For the text-containing cell, return its midpoint in [x, y] coordinate format. 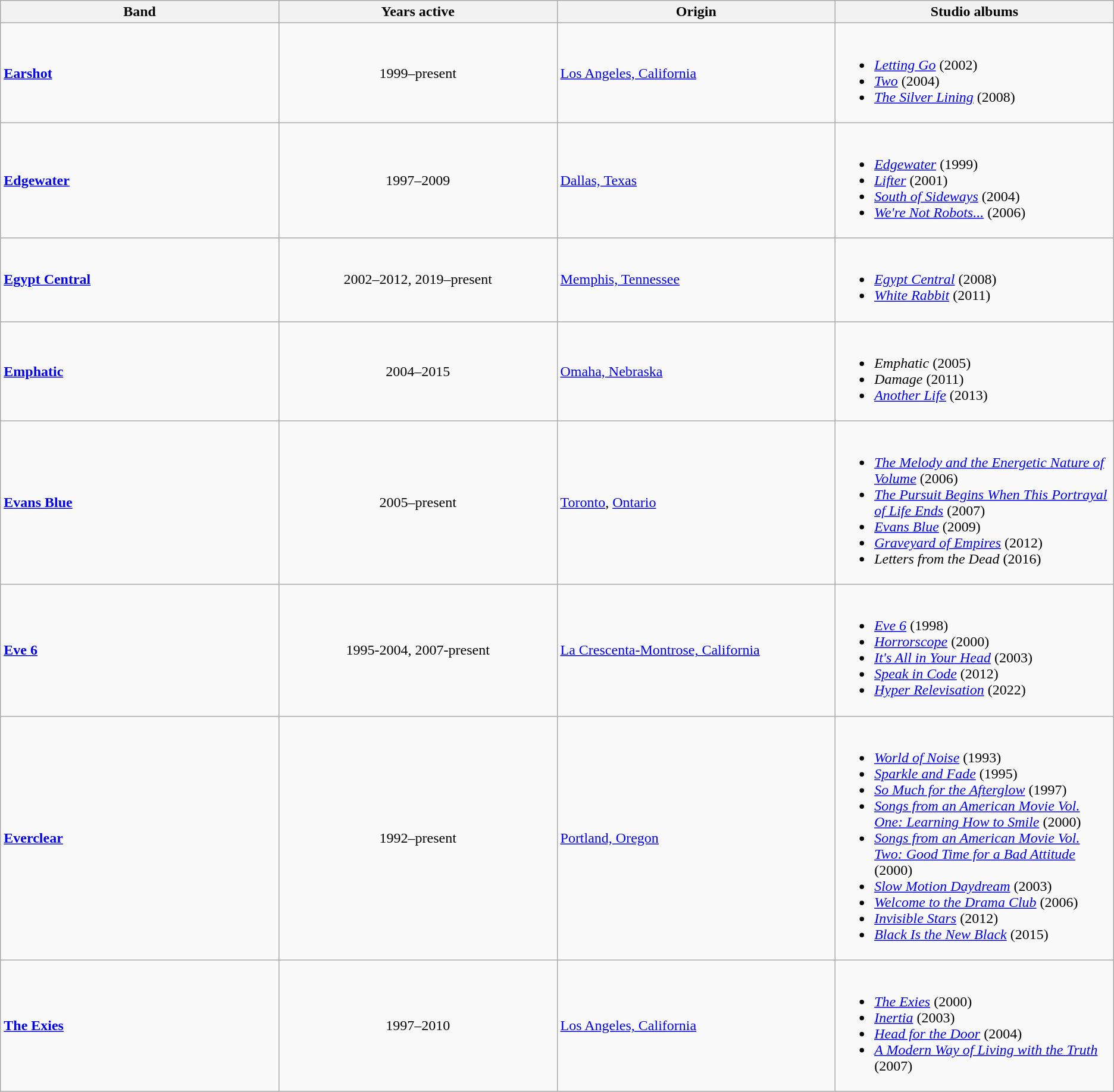
The Exies [140, 1026]
Eve 6 [140, 650]
Memphis, Tennessee [696, 280]
2005–present [418, 502]
Toronto, Ontario [696, 502]
Edgewater [140, 180]
Origin [696, 12]
Egypt Central [140, 280]
1999–present [418, 73]
The Exies (2000)Inertia (2003)Head for the Door (2004)A Modern Way of Living with the Truth (2007) [975, 1026]
Earshot [140, 73]
Letting Go (2002)Two (2004)The Silver Lining (2008) [975, 73]
Edgewater (1999)Lifter (2001)South of Sideways (2004)We're Not Robots... (2006) [975, 180]
Everclear [140, 838]
1992–present [418, 838]
1997–2010 [418, 1026]
Eve 6 (1998)Horrorscope (2000)It's All in Your Head (2003)Speak in Code (2012)Hyper Relevisation (2022) [975, 650]
Evans Blue [140, 502]
2002–2012, 2019–present [418, 280]
Studio albums [975, 12]
Dallas, Texas [696, 180]
Years active [418, 12]
2004–2015 [418, 371]
Portland, Oregon [696, 838]
Omaha, Nebraska [696, 371]
Egypt Central (2008)White Rabbit (2011) [975, 280]
Band [140, 12]
1995-2004, 2007-present [418, 650]
1997–2009 [418, 180]
Emphatic [140, 371]
Emphatic (2005)Damage (2011)Another Life (2013) [975, 371]
La Crescenta-Montrose, California [696, 650]
